Search for the cell housing the specified text and yield its (x, y) center coordinate. 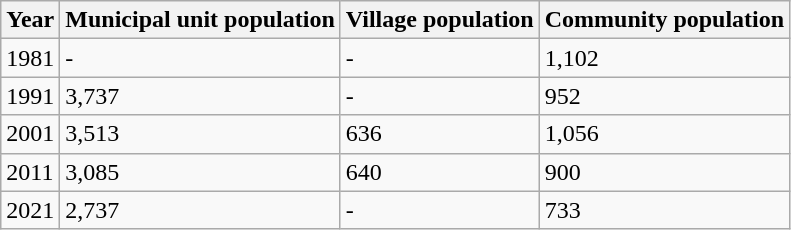
2,737 (200, 210)
1991 (30, 96)
3,737 (200, 96)
733 (664, 210)
2001 (30, 134)
3,085 (200, 172)
Community population (664, 20)
1,102 (664, 58)
3,513 (200, 134)
2011 (30, 172)
640 (440, 172)
2021 (30, 210)
1,056 (664, 134)
1981 (30, 58)
900 (664, 172)
952 (664, 96)
Village population (440, 20)
636 (440, 134)
Year (30, 20)
Municipal unit population (200, 20)
